From the cell containing the given text, extract its center point as [x, y] coordinate. 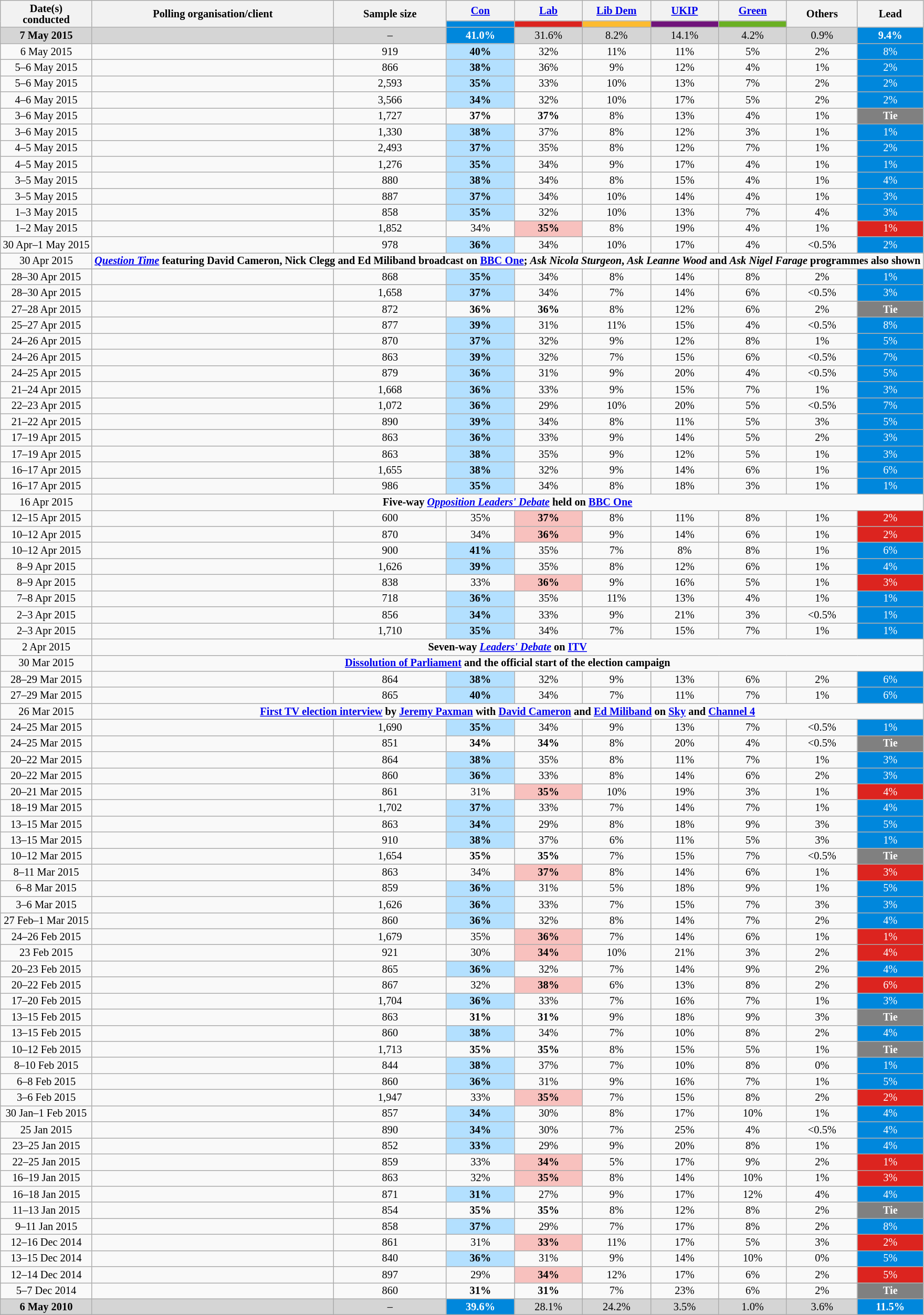
854 [390, 1211]
28–29 Mar 2015 [46, 679]
25–27 Apr 2015 [46, 325]
First TV election interview by Jeremy Paxman with David Cameron and Ed Miliband on Sky and Channel 4 [507, 712]
1,852 [390, 229]
22–25 Jan 2015 [46, 1162]
30 Mar 2015 [46, 664]
1,704 [390, 1001]
20–22 Feb 2015 [46, 985]
23% [685, 1290]
851 [390, 743]
23 Feb 2015 [46, 952]
25 Jan 2015 [46, 1130]
3.5% [685, 1307]
887 [390, 196]
2,493 [390, 148]
12–14 Dec 2014 [46, 1275]
868 [390, 277]
1,276 [390, 164]
3,566 [390, 100]
27–29 Mar 2015 [46, 695]
1,654 [390, 856]
978 [390, 245]
3–6 Feb 2015 [46, 1097]
7 May 2015 [46, 36]
844 [390, 1066]
26 Mar 2015 [46, 712]
30 Apr–1 May 2015 [46, 245]
857 [390, 1114]
8–11 Mar 2015 [46, 872]
872 [390, 309]
718 [390, 598]
1,072 [390, 405]
41.0% [480, 36]
10–12 Feb 2015 [46, 1049]
921 [390, 952]
856 [390, 615]
910 [390, 840]
27 Feb–1 Mar 2015 [46, 921]
Others [822, 14]
1,713 [390, 1049]
8.2% [616, 36]
1,690 [390, 728]
14.1% [685, 36]
1,679 [390, 937]
Sample size [390, 14]
24–25 Apr 2015 [46, 374]
1,655 [390, 470]
1.0% [753, 1307]
877 [390, 325]
600 [390, 519]
UKIP [685, 10]
Seven-way Leaders' Debate on ITV [507, 647]
1,330 [390, 132]
3–6 Mar 2015 [46, 904]
11.5% [890, 1307]
27–28 Apr 2015 [46, 309]
838 [390, 583]
Green [753, 10]
18–19 Mar 2015 [46, 808]
2 Apr 2015 [46, 647]
871 [390, 1194]
Dissolution of Parliament and the official start of the election campaign [507, 664]
840 [390, 1259]
24.2% [616, 1307]
8–10 Feb 2015 [46, 1066]
3.6% [822, 1307]
6 May 2015 [46, 51]
17–20 Feb 2015 [46, 1001]
23–25 Jan 2015 [46, 1145]
897 [390, 1275]
12–15 Apr 2015 [46, 519]
20–23 Feb 2015 [46, 969]
9.4% [890, 36]
Date(s)conducted [46, 14]
0.9% [822, 36]
39.6% [480, 1307]
20–21 Mar 2015 [46, 792]
Five-way Opposition Leaders' Debate held on BBC One [507, 502]
852 [390, 1145]
6–8 Mar 2015 [46, 888]
12–16 Dec 2014 [46, 1242]
28.1% [549, 1307]
9–11 Jan 2015 [46, 1226]
900 [390, 550]
1,710 [390, 631]
25% [685, 1130]
6–8 Feb 2015 [46, 1081]
16–19 Jan 2015 [46, 1178]
Lab [549, 10]
2,593 [390, 84]
919 [390, 51]
30 Apr 2015 [46, 260]
880 [390, 181]
1,658 [390, 293]
21–24 Apr 2015 [46, 390]
Lead [890, 14]
13–15 Dec 2014 [46, 1259]
Con [480, 10]
4.2% [753, 36]
1,947 [390, 1097]
22–23 Apr 2015 [46, 405]
Lib Dem [616, 10]
10–12 Mar 2015 [46, 856]
6 May 2010 [46, 1307]
30 Jan–1 Feb 2015 [46, 1114]
Polling organisation/client [213, 14]
866 [390, 67]
986 [390, 486]
41% [480, 550]
31.6% [549, 36]
1,727 [390, 115]
867 [390, 985]
7–8 Apr 2015 [46, 598]
16 Apr 2015 [46, 502]
1–2 May 2015 [46, 229]
1–3 May 2015 [46, 212]
11–13 Jan 2015 [46, 1211]
5–7 Dec 2014 [46, 1290]
4–6 May 2015 [46, 100]
1,702 [390, 808]
1,668 [390, 390]
16–18 Jan 2015 [46, 1194]
24–26 Feb 2015 [46, 937]
879 [390, 374]
27% [549, 1194]
21–22 Apr 2015 [46, 422]
